Detect which cell encompasses the target text, then output its [X, Y] center coordinate. 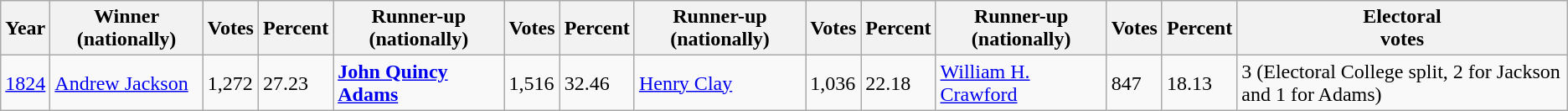
32.46 [596, 82]
847 [1134, 82]
Henry Clay [720, 82]
1,272 [230, 82]
Winner (nationally) [126, 29]
John Quincy Adams [419, 82]
1,516 [532, 82]
Electoralvotes [1402, 29]
Andrew Jackson [126, 82]
William H. Crawford [1021, 82]
22.18 [898, 82]
Year [25, 29]
1,036 [833, 82]
27.23 [295, 82]
1824 [25, 82]
3 (Electoral College split, 2 for Jackson and 1 for Adams) [1402, 82]
18.13 [1199, 82]
